Capture the cell that displays the provided text and extract its [X, Y] central coordinate. 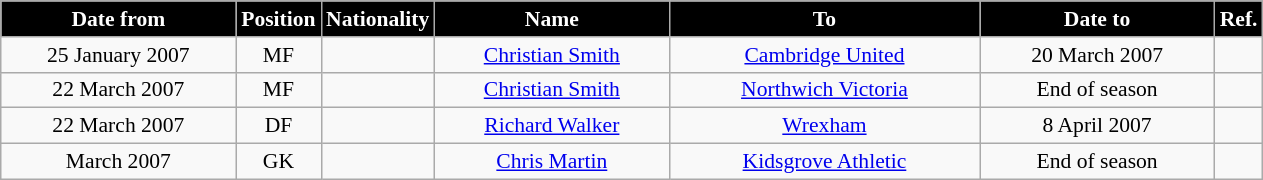
Ref. [1239, 19]
Cambridge United [824, 55]
Kidsgrove Athletic [824, 162]
Wrexham [824, 126]
Date from [118, 19]
Chris Martin [552, 162]
Nationality [378, 19]
GK [278, 162]
Richard Walker [552, 126]
Name [552, 19]
25 January 2007 [118, 55]
8 April 2007 [1098, 126]
March 2007 [118, 162]
20 March 2007 [1098, 55]
Position [278, 19]
DF [278, 126]
To [824, 19]
Date to [1098, 19]
Northwich Victoria [824, 90]
